Locate the cell with the specified text and output its [x, y] center coordinate. 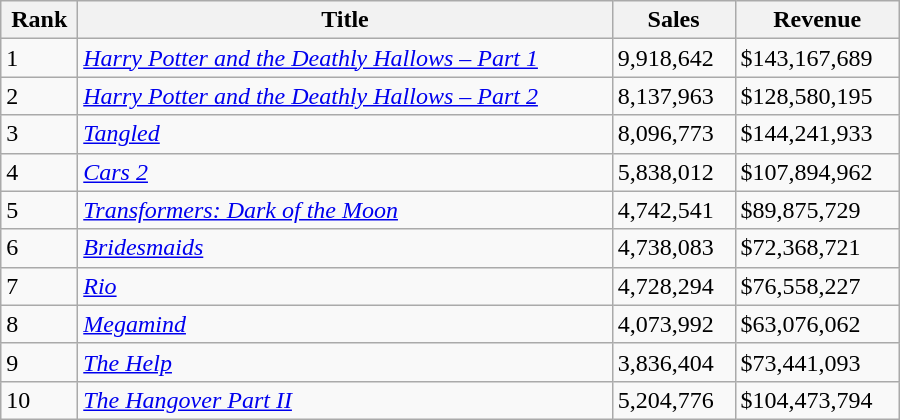
4,728,294 [674, 286]
$63,076,062 [817, 324]
$89,875,729 [817, 210]
Rio [345, 286]
3,836,404 [674, 362]
5,204,776 [674, 400]
$144,241,933 [817, 134]
4 [40, 172]
$76,558,227 [817, 286]
Transformers: Dark of the Moon [345, 210]
$128,580,195 [817, 96]
Tangled [345, 134]
$73,441,093 [817, 362]
Harry Potter and the Deathly Hallows – Part 2 [345, 96]
Megamind [345, 324]
9,918,642 [674, 58]
Sales [674, 20]
Rank [40, 20]
Revenue [817, 20]
$143,167,689 [817, 58]
Cars 2 [345, 172]
5 [40, 210]
5,838,012 [674, 172]
$72,368,721 [817, 248]
$107,894,962 [817, 172]
The Hangover Part II [345, 400]
10 [40, 400]
9 [40, 362]
6 [40, 248]
2 [40, 96]
4,738,083 [674, 248]
$104,473,794 [817, 400]
Bridesmaids [345, 248]
8 [40, 324]
4,073,992 [674, 324]
Title [345, 20]
1 [40, 58]
4,742,541 [674, 210]
7 [40, 286]
The Help [345, 362]
Harry Potter and the Deathly Hallows – Part 1 [345, 58]
8,137,963 [674, 96]
3 [40, 134]
8,096,773 [674, 134]
